Provide the (X, Y) coordinate of the cell's center where the given text is located.  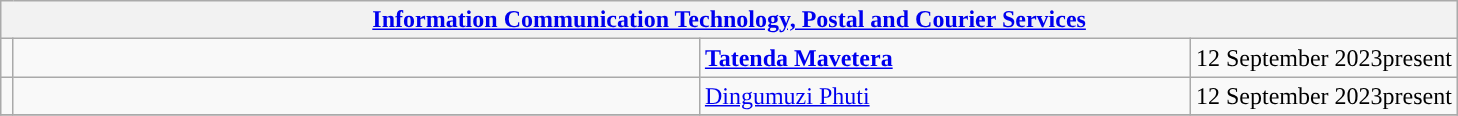
Information Communication Technology, Postal and Courier Services (730, 20)
Tatenda Mavetera (944, 58)
Dingumuzi Phuti (944, 96)
